Provide the (X, Y) coordinate of the cell's center where the given text is located.  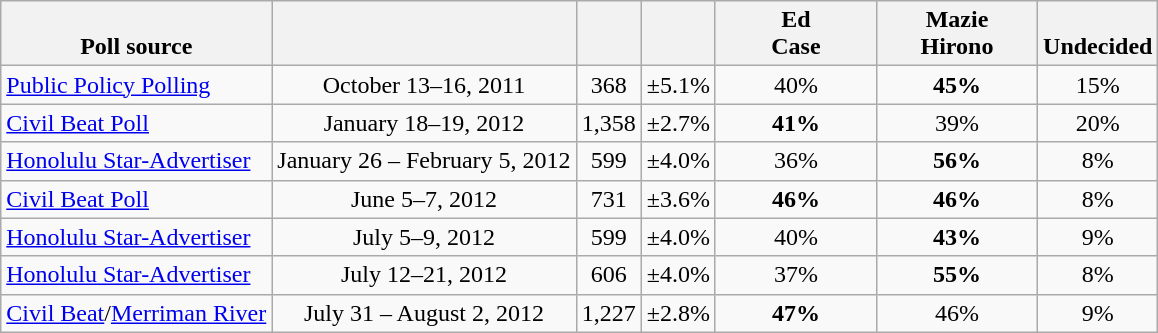
731 (608, 199)
39% (956, 123)
Civil Beat/Merriman River (136, 313)
41% (796, 123)
±2.7% (678, 123)
MazieHirono (956, 34)
43% (956, 237)
47% (796, 313)
Poll source (136, 34)
36% (796, 161)
July 31 – August 2, 2012 (424, 313)
Public Policy Polling (136, 85)
55% (956, 275)
1,358 (608, 123)
1,227 (608, 313)
606 (608, 275)
EdCase (796, 34)
37% (796, 275)
15% (1098, 85)
July 12–21, 2012 (424, 275)
20% (1098, 123)
±2.8% (678, 313)
±5.1% (678, 85)
October 13–16, 2011 (424, 85)
July 5–9, 2012 (424, 237)
56% (956, 161)
±3.6% (678, 199)
January 18–19, 2012 (424, 123)
Undecided (1098, 34)
368 (608, 85)
January 26 – February 5, 2012 (424, 161)
June 5–7, 2012 (424, 199)
45% (956, 85)
